Return the [x, y] coordinate for the center point of the cell that contains the specified text.  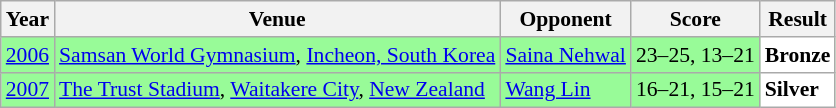
23–25, 13–21 [696, 55]
Year [28, 19]
Score [696, 19]
Venue [277, 19]
The Trust Stadium, Waitakere City, New Zealand [277, 90]
16–21, 15–21 [696, 90]
Bronze [798, 55]
Samsan World Gymnasium, Incheon, South Korea [277, 55]
Opponent [566, 19]
2007 [28, 90]
Saina Nehwal [566, 55]
2006 [28, 55]
Result [798, 19]
Wang Lin [566, 90]
Silver [798, 90]
